Search for the cell housing the specified text and yield its [x, y] center coordinate. 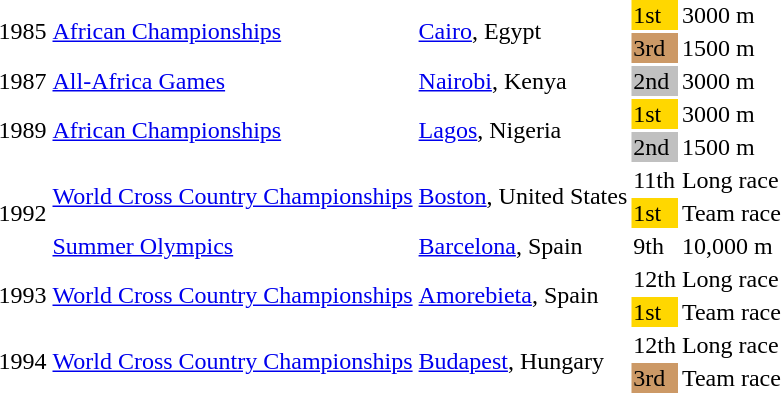
Amorebieta, Spain [523, 296]
Lagos, Nigeria [523, 130]
All-Africa Games [232, 81]
Summer Olympics [232, 246]
11th [655, 180]
Boston, United States [523, 196]
Barcelona, Spain [523, 246]
Cairo, Egypt [523, 32]
Nairobi, Kenya [523, 81]
9th [655, 246]
Budapest, Hungary [523, 362]
